Provide the (X, Y) coordinate of the cell's center where the given text is located.  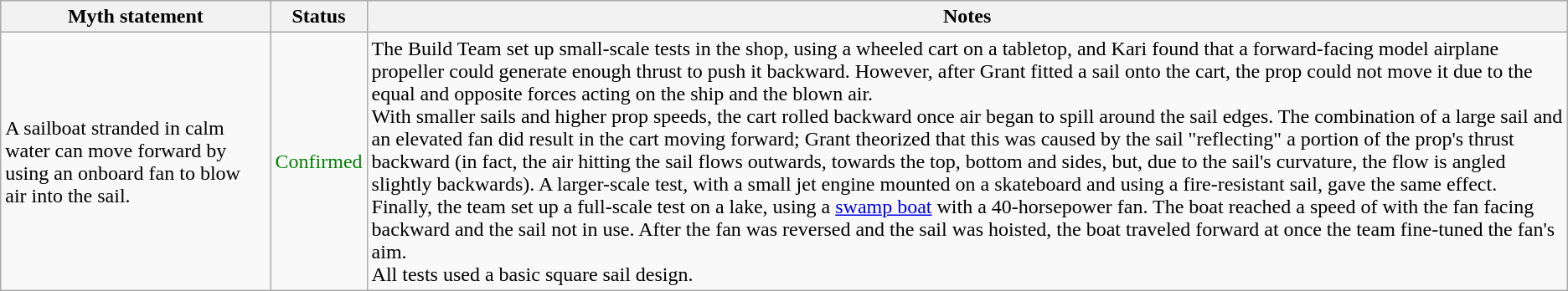
Confirmed (318, 161)
Status (318, 17)
Myth statement (136, 17)
A sailboat stranded in calm water can move forward by using an onboard fan to blow air into the sail. (136, 161)
Notes (967, 17)
